Return the (x, y) coordinate for the center point of the cell that contains the specified text.  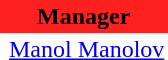
Manager (84, 16)
